From the cell containing the given text, extract its center point as [X, Y] coordinate. 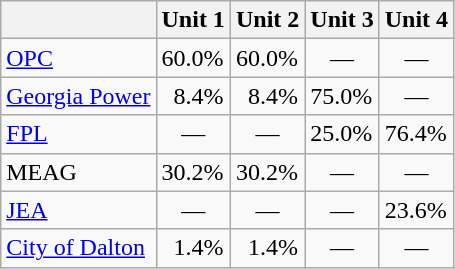
Georgia Power [78, 96]
25.0% [342, 134]
JEA [78, 210]
Unit 2 [267, 20]
23.6% [416, 210]
FPL [78, 134]
Unit 1 [193, 20]
75.0% [342, 96]
MEAG [78, 172]
City of Dalton [78, 248]
Unit 3 [342, 20]
76.4% [416, 134]
OPC [78, 58]
Unit 4 [416, 20]
